Detect which cell encompasses the target text, then output its [X, Y] center coordinate. 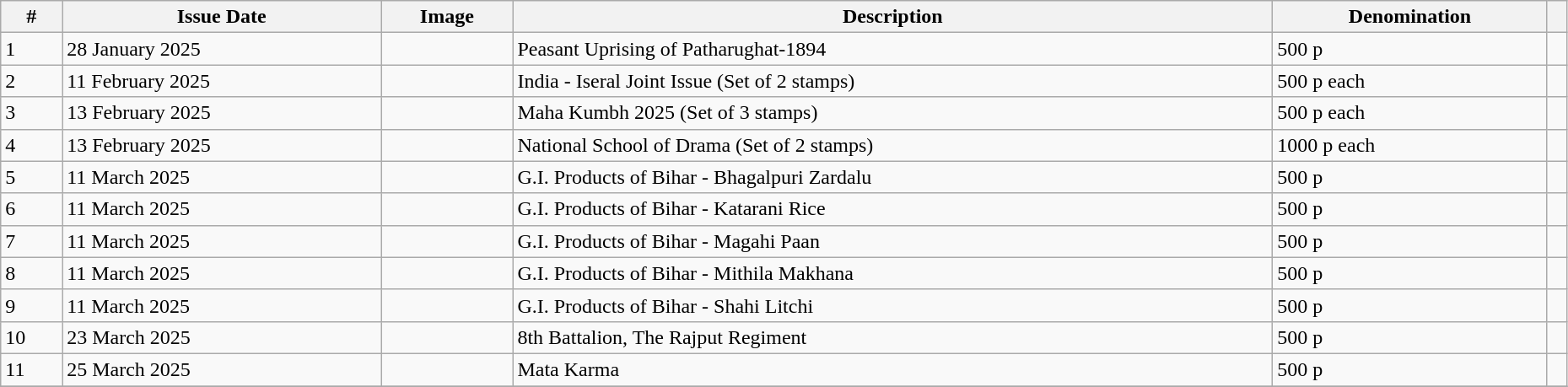
Maha Kumbh 2025 (Set of 3 stamps) [892, 113]
G.I. Products of Bihar - Magahi Paan [892, 241]
2 [32, 81]
Image [447, 17]
10 [32, 337]
G.I. Products of Bihar - Mithila Makhana [892, 273]
Mata Karma [892, 369]
# [32, 17]
8th Battalion, The Rajput Regiment [892, 337]
4 [32, 145]
23 March 2025 [222, 337]
G.I. Products of Bihar - Bhagalpuri Zardalu [892, 177]
7 [32, 241]
India - Iseral Joint Issue (Set of 2 stamps) [892, 81]
Denomination [1410, 17]
11 February 2025 [222, 81]
8 [32, 273]
Issue Date [222, 17]
National School of Drama (Set of 2 stamps) [892, 145]
G.I. Products of Bihar - Katarani Rice [892, 209]
Peasant Uprising of Patharughat-1894 [892, 49]
28 January 2025 [222, 49]
25 March 2025 [222, 369]
6 [32, 209]
G.I. Products of Bihar - Shahi Litchi [892, 305]
Description [892, 17]
1 [32, 49]
9 [32, 305]
11 [32, 369]
5 [32, 177]
1000 p each [1410, 145]
3 [32, 113]
